Scan for the cell matching the given text and deliver its [x, y] coordinate at center. 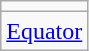
Equator [44, 31]
